Return the (x, y) coordinate for the center point of the cell that contains the specified text.  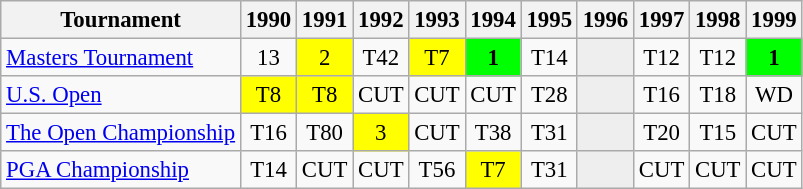
3 (381, 133)
1993 (437, 20)
1991 (325, 20)
PGA Championship (121, 170)
T28 (549, 95)
1996 (605, 20)
T20 (661, 133)
T38 (493, 133)
WD (774, 95)
1994 (493, 20)
T18 (718, 95)
Tournament (121, 20)
U.S. Open (121, 95)
T15 (718, 133)
T56 (437, 170)
1990 (268, 20)
2 (325, 58)
T80 (325, 133)
The Open Championship (121, 133)
1999 (774, 20)
13 (268, 58)
Masters Tournament (121, 58)
1997 (661, 20)
1992 (381, 20)
T42 (381, 58)
1995 (549, 20)
1998 (718, 20)
